Identify which cell holds the provided text, then report its [X, Y] central coordinate. 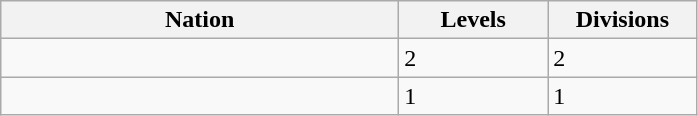
Levels [474, 20]
Divisions [622, 20]
Nation [200, 20]
